Locate the cell with the specified text and output its (x, y) center coordinate. 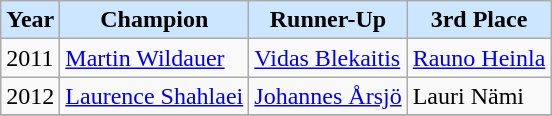
Martin Wildauer (154, 58)
Runner-Up (328, 20)
Lauri Nämi (479, 96)
Rauno Heinla (479, 58)
Champion (154, 20)
2012 (30, 96)
2011 (30, 58)
3rd Place (479, 20)
Vidas Blekaitis (328, 58)
Year (30, 20)
Johannes Årsjö (328, 96)
Laurence Shahlaei (154, 96)
